Identify which cell holds the provided text, then report its (X, Y) central coordinate. 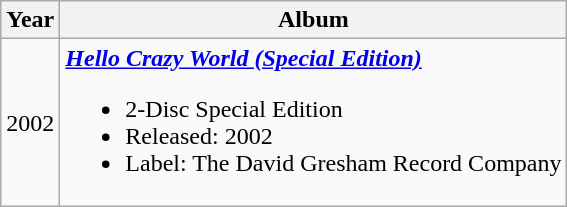
Album (314, 20)
2002 (30, 122)
Hello Crazy World (Special Edition)2-Disc Special EditionReleased: 2002Label: The David Gresham Record Company (314, 122)
Year (30, 20)
